Search for the cell housing the specified text and yield its [X, Y] center coordinate. 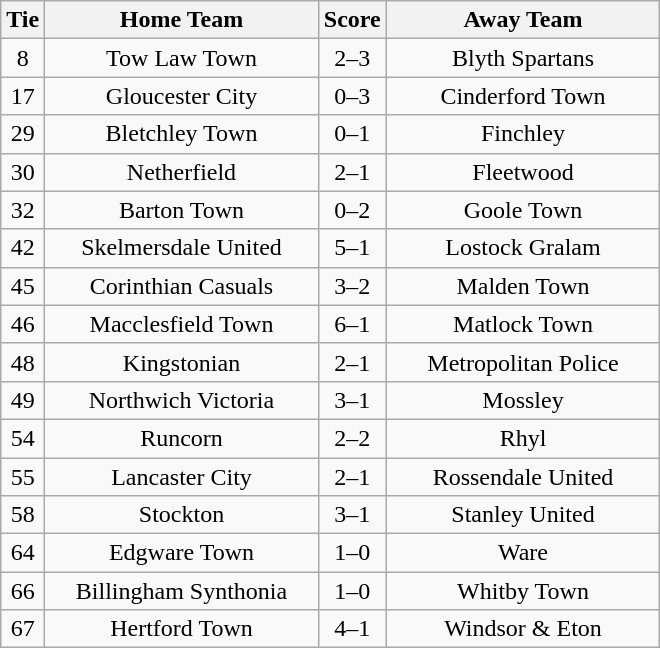
Lancaster City [182, 477]
Netherfield [182, 172]
Whitby Town [523, 591]
48 [23, 362]
Fleetwood [523, 172]
Corinthian Casuals [182, 286]
Stockton [182, 515]
Tow Law Town [182, 58]
Cinderford Town [523, 96]
Macclesfield Town [182, 324]
Home Team [182, 20]
Runcorn [182, 438]
58 [23, 515]
Hertford Town [182, 629]
29 [23, 134]
45 [23, 286]
Away Team [523, 20]
Windsor & Eton [523, 629]
0–1 [352, 134]
49 [23, 400]
Ware [523, 553]
66 [23, 591]
8 [23, 58]
Score [352, 20]
Skelmersdale United [182, 248]
Mossley [523, 400]
Kingstonian [182, 362]
Bletchley Town [182, 134]
Barton Town [182, 210]
5–1 [352, 248]
Tie [23, 20]
Matlock Town [523, 324]
2–2 [352, 438]
42 [23, 248]
Malden Town [523, 286]
30 [23, 172]
64 [23, 553]
6–1 [352, 324]
Metropolitan Police [523, 362]
54 [23, 438]
Billingham Synthonia [182, 591]
3–2 [352, 286]
Gloucester City [182, 96]
4–1 [352, 629]
46 [23, 324]
Rossendale United [523, 477]
55 [23, 477]
Blyth Spartans [523, 58]
Northwich Victoria [182, 400]
Finchley [523, 134]
Lostock Gralam [523, 248]
2–3 [352, 58]
0–3 [352, 96]
Goole Town [523, 210]
0–2 [352, 210]
Edgware Town [182, 553]
Stanley United [523, 515]
Rhyl [523, 438]
32 [23, 210]
67 [23, 629]
17 [23, 96]
